Pinpoint the cell where the given text exists, returning its (x, y) midpoint coordinate. 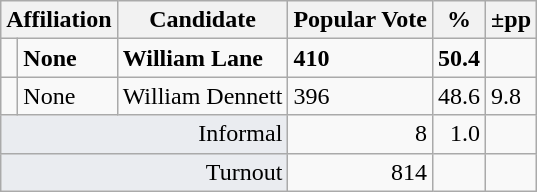
50.4 (460, 58)
48.6 (460, 96)
William Lane (202, 58)
Turnout (144, 172)
Affiliation (59, 20)
Informal (144, 134)
9.8 (512, 96)
8 (360, 134)
396 (360, 96)
410 (360, 58)
814 (360, 172)
1.0 (460, 134)
William Dennett (202, 96)
±pp (512, 20)
Popular Vote (360, 20)
Candidate (202, 20)
% (460, 20)
